Provide the (x, y) coordinate of the cell's center where the given text is located.  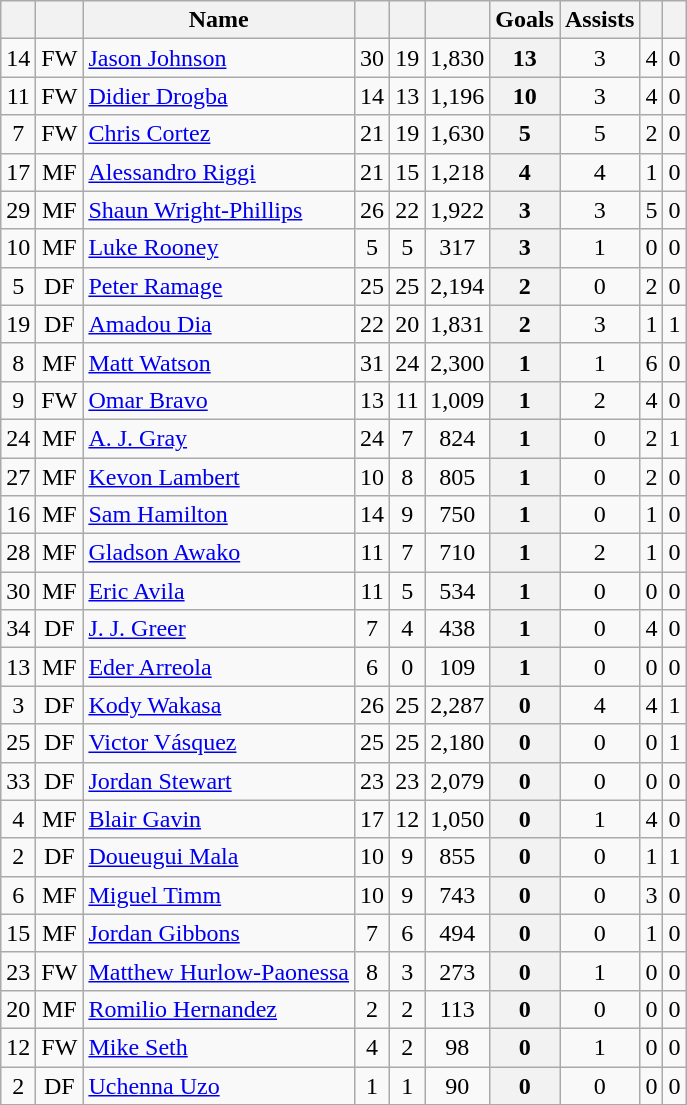
Shaun Wright-Phillips (219, 210)
Omar Bravo (219, 400)
494 (458, 933)
Jordan Stewart (219, 781)
Kody Wakasa (219, 705)
1,196 (458, 96)
Matthew Hurlow-Paonessa (219, 971)
Miguel Timm (219, 895)
1,831 (458, 324)
Doueugui Mala (219, 857)
1,218 (458, 172)
1,922 (458, 210)
Uchenna Uzo (219, 1085)
Name (219, 20)
Sam Hamilton (219, 515)
Victor Vásquez (219, 743)
Kevon Lambert (219, 477)
109 (458, 667)
113 (458, 1009)
1,009 (458, 400)
824 (458, 438)
Didier Drogba (219, 96)
438 (458, 629)
98 (458, 1047)
34 (18, 629)
16 (18, 515)
317 (458, 248)
Luke Rooney (219, 248)
Assists (600, 20)
805 (458, 477)
Mike Seth (219, 1047)
90 (458, 1085)
27 (18, 477)
2,287 (458, 705)
Goals (525, 20)
1,830 (458, 58)
28 (18, 553)
743 (458, 895)
1,630 (458, 134)
Romilio Hernandez (219, 1009)
29 (18, 210)
Peter Ramage (219, 286)
750 (458, 515)
A. J. Gray (219, 438)
1,050 (458, 819)
Blair Gavin (219, 819)
Eder Arreola (219, 667)
710 (458, 553)
Chris Cortez (219, 134)
Matt Watson (219, 362)
Alessandro Riggi (219, 172)
Amadou Dia (219, 324)
31 (372, 362)
2,180 (458, 743)
273 (458, 971)
33 (18, 781)
2,194 (458, 286)
J. J. Greer (219, 629)
2,300 (458, 362)
Eric Avila (219, 591)
2,079 (458, 781)
534 (458, 591)
Gladson Awako (219, 553)
855 (458, 857)
Jason Johnson (219, 58)
Jordan Gibbons (219, 933)
